Output the [X, Y] coordinate of the center of the cell containing the given text.  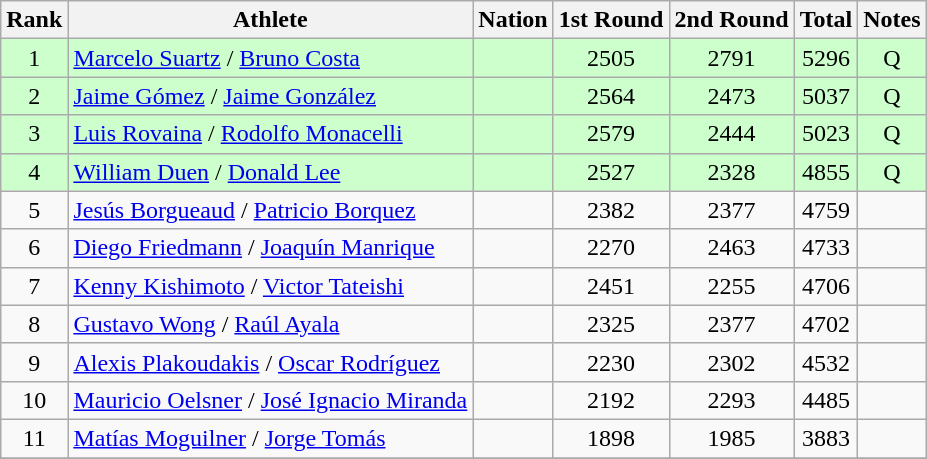
9 [34, 362]
2473 [732, 96]
2 [34, 96]
4532 [826, 362]
2444 [732, 134]
10 [34, 400]
8 [34, 324]
2230 [611, 362]
Total [826, 20]
3883 [826, 438]
3 [34, 134]
4759 [826, 210]
Alexis Plakoudakis / Oscar Rodríguez [270, 362]
Mauricio Oelsner / José Ignacio Miranda [270, 400]
5037 [826, 96]
Kenny Kishimoto / Victor Tateishi [270, 286]
6 [34, 248]
Matías Moguilner / Jorge Tomás [270, 438]
2505 [611, 58]
2791 [732, 58]
2328 [732, 172]
4 [34, 172]
2451 [611, 286]
2579 [611, 134]
5 [34, 210]
4733 [826, 248]
7 [34, 286]
2325 [611, 324]
2382 [611, 210]
1898 [611, 438]
Luis Rovaina / Rodolfo Monacelli [270, 134]
1 [34, 58]
Nation [513, 20]
Diego Friedmann / Joaquín Manrique [270, 248]
2463 [732, 248]
Marcelo Suartz / Bruno Costa [270, 58]
11 [34, 438]
Rank [34, 20]
4485 [826, 400]
2302 [732, 362]
2564 [611, 96]
1st Round [611, 20]
2527 [611, 172]
4855 [826, 172]
5296 [826, 58]
Gustavo Wong / Raúl Ayala [270, 324]
5023 [826, 134]
2nd Round [732, 20]
4706 [826, 286]
2270 [611, 248]
William Duen / Donald Lee [270, 172]
2293 [732, 400]
Athlete [270, 20]
Jaime Gómez / Jaime González [270, 96]
2192 [611, 400]
Notes [892, 20]
1985 [732, 438]
Jesús Borgueaud / Patricio Borquez [270, 210]
2255 [732, 286]
4702 [826, 324]
